Find where the given text appears and provide that cell's center as [x, y] coordinate. 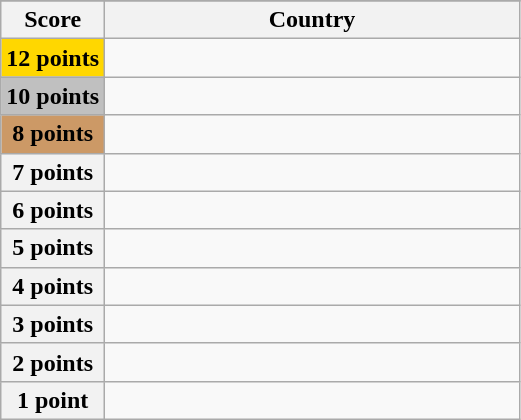
6 points [53, 210]
7 points [53, 172]
1 point [53, 400]
Score [53, 20]
8 points [53, 134]
10 points [53, 96]
2 points [53, 362]
5 points [53, 248]
12 points [53, 58]
3 points [53, 324]
Country [312, 20]
4 points [53, 286]
